Detect which cell encompasses the target text, then output its (X, Y) center coordinate. 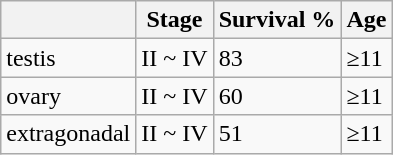
60 (277, 96)
83 (277, 58)
Age (366, 20)
51 (277, 134)
testis (68, 58)
extragonadal (68, 134)
Stage (174, 20)
Survival % (277, 20)
ovary (68, 96)
